Detect which cell encompasses the target text, then output its [x, y] center coordinate. 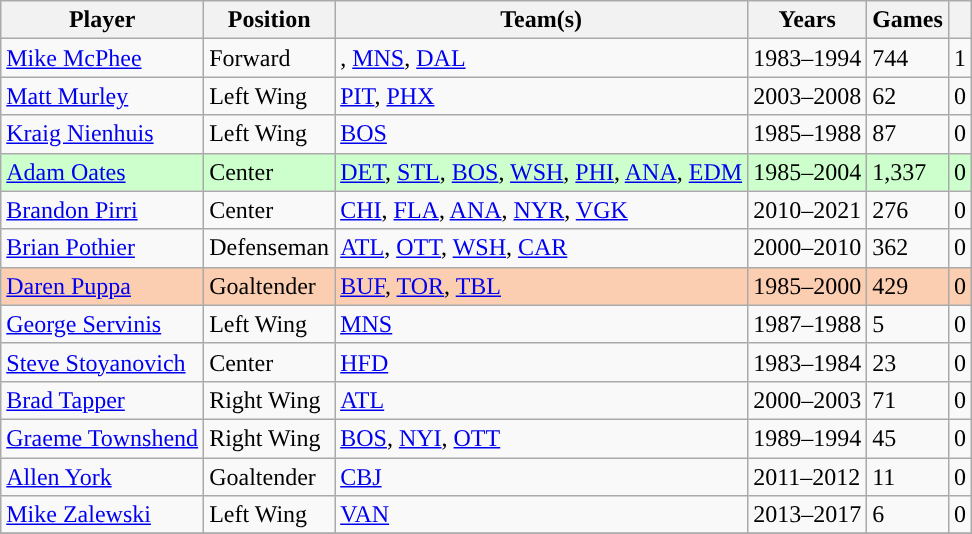
Brad Tapper [102, 400]
2003–2008 [808, 96]
ATL, OTT, WSH, CAR [542, 248]
Adam Oates [102, 172]
1983–1994 [808, 58]
5 [908, 324]
744 [908, 58]
1 [960, 58]
Daren Puppa [102, 286]
HFD [542, 362]
CBJ [542, 477]
George Servinis [102, 324]
1985–2000 [808, 286]
11 [908, 477]
, MNS, DAL [542, 58]
VAN [542, 515]
1,337 [908, 172]
Steve Stoyanovich [102, 362]
276 [908, 210]
BOS, NYI, OTT [542, 438]
MNS [542, 324]
Graeme Townshend [102, 438]
1983–1984 [808, 362]
2000–2010 [808, 248]
1985–1988 [808, 134]
Mike Zalewski [102, 515]
Years [808, 20]
87 [908, 134]
PIT, PHX [542, 96]
Team(s) [542, 20]
1987–1988 [808, 324]
Matt Murley [102, 96]
Brandon Pirri [102, 210]
Brian Pothier [102, 248]
429 [908, 286]
1989–1994 [808, 438]
2011–2012 [808, 477]
Defenseman [270, 248]
1985–2004 [808, 172]
6 [908, 515]
45 [908, 438]
Kraig Nienhuis [102, 134]
Forward [270, 58]
Player [102, 20]
362 [908, 248]
71 [908, 400]
BUF, TOR, TBL [542, 286]
2010–2021 [808, 210]
2000–2003 [808, 400]
Mike McPhee [102, 58]
DET, STL, BOS, WSH, PHI, ANA, EDM [542, 172]
BOS [542, 134]
Games [908, 20]
Allen York [102, 477]
62 [908, 96]
CHI, FLA, ANA, NYR, VGK [542, 210]
Position [270, 20]
ATL [542, 400]
23 [908, 362]
2013–2017 [808, 515]
